Scan for the cell matching the given text and deliver its [x, y] coordinate at center. 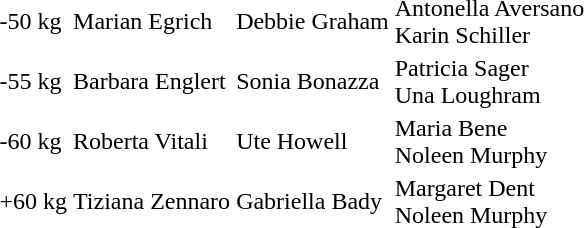
Roberta Vitali [152, 142]
Barbara Englert [152, 82]
Ute Howell [313, 142]
Sonia Bonazza [313, 82]
